Scan for the cell matching the given text and deliver its [X, Y] coordinate at center. 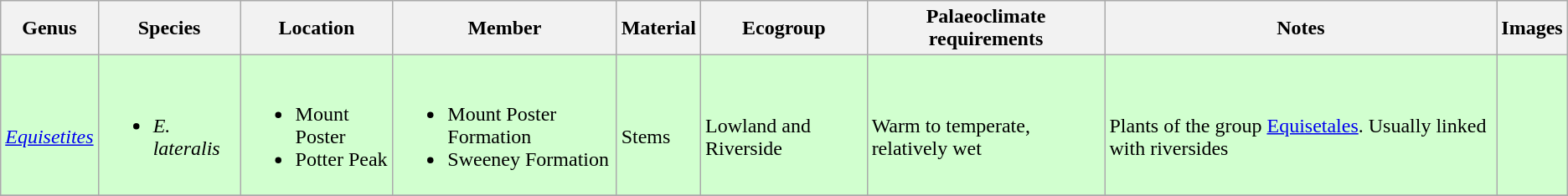
Genus [49, 28]
Images [1532, 28]
Palaeoclimate requirements [986, 28]
Species [169, 28]
Warm to temperate, relatively wet [986, 126]
Equisetites [49, 126]
Plants of the group Equisetales. Usually linked with riversides [1301, 126]
Mount Poster FormationSweeney Formation [504, 126]
Lowland and Riverside [784, 126]
Location [317, 28]
E. lateralis [169, 126]
Member [504, 28]
Stems [658, 126]
Mount PosterPotter Peak [317, 126]
Notes [1301, 28]
Material [658, 28]
Ecogroup [784, 28]
